Return the (x, y) coordinate for the center point of the cell that contains the specified text.  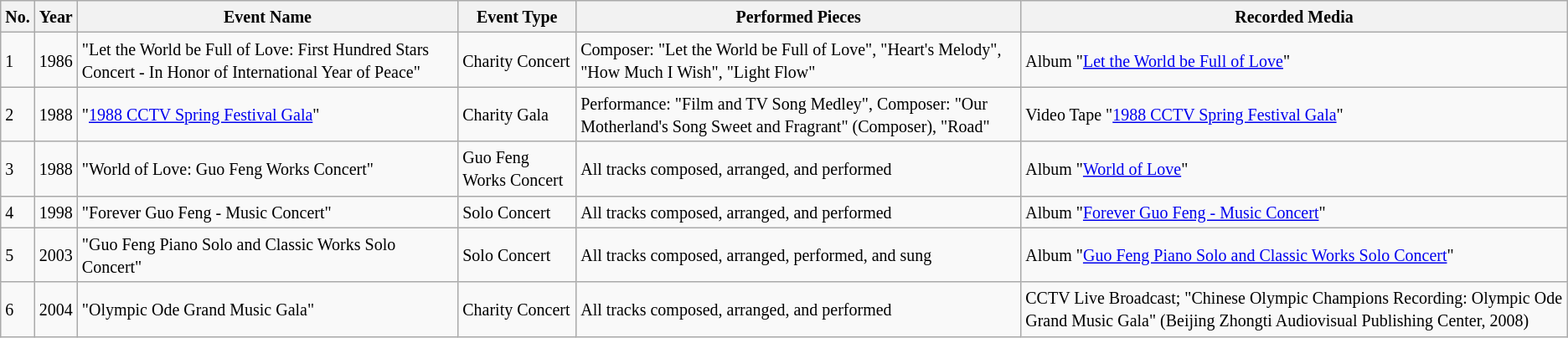
5 (18, 254)
Performed Pieces (799, 17)
1998 (55, 212)
"Forever Guo Feng - Music Concert" (267, 212)
"Olympic Ode Grand Music Gala" (267, 310)
Event Type (518, 17)
Album "World of Love" (1295, 169)
4 (18, 212)
No. (18, 17)
2004 (55, 310)
CCTV Live Broadcast; "Chinese Olympic Champions Recording: Olympic Ode Grand Music Gala" (Beijing Zhongti Audiovisual Publishing Center, 2008) (1295, 310)
Album "Let the World be Full of Love" (1295, 60)
Performance: "Film and TV Song Medley", Composer: "Our Motherland's Song Sweet and Fragrant" (Composer), "Road" (799, 114)
3 (18, 169)
"Let the World be Full of Love: First Hundred Stars Concert - In Honor of International Year of Peace" (267, 60)
"1988 CCTV Spring Festival Gala" (267, 114)
Album "Guo Feng Piano Solo and Classic Works Solo Concert" (1295, 254)
Video Tape "1988 CCTV Spring Festival Gala" (1295, 114)
"Guo Feng Piano Solo and Classic Works Solo Concert" (267, 254)
Album "Forever Guo Feng - Music Concert" (1295, 212)
Guo Feng Works Concert (518, 169)
1 (18, 60)
1986 (55, 60)
All tracks composed, arranged, performed, and sung (799, 254)
Charity Gala (518, 114)
Composer: "Let the World be Full of Love", "Heart's Melody", "How Much I Wish", "Light Flow" (799, 60)
Event Name (267, 17)
6 (18, 310)
"World of Love: Guo Feng Works Concert" (267, 169)
Year (55, 17)
Recorded Media (1295, 17)
2 (18, 114)
2003 (55, 254)
